Pinpoint the cell where the given text exists, returning its (X, Y) midpoint coordinate. 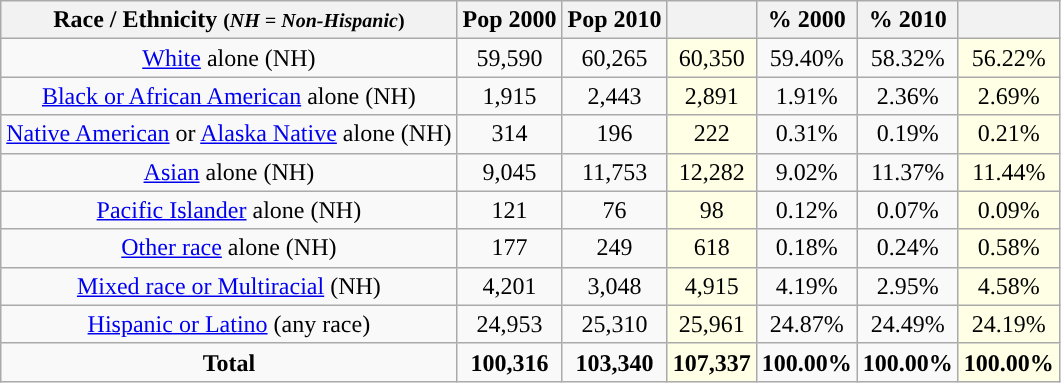
0.19% (908, 134)
76 (614, 210)
249 (614, 248)
25,310 (614, 324)
24.19% (1008, 324)
2,891 (712, 96)
9,045 (510, 172)
196 (614, 134)
107,337 (712, 362)
4,201 (510, 286)
0.24% (908, 248)
9.02% (806, 172)
0.58% (1008, 248)
12,282 (712, 172)
Hispanic or Latino (any race) (229, 324)
2.69% (1008, 96)
White alone (NH) (229, 58)
24,953 (510, 324)
Pop 2000 (510, 20)
% 2000 (806, 20)
2,443 (614, 96)
Mixed race or Multiracial (NH) (229, 286)
3,048 (614, 286)
% 2010 (908, 20)
24.87% (806, 324)
24.49% (908, 324)
222 (712, 134)
60,350 (712, 58)
0.31% (806, 134)
0.21% (1008, 134)
Native American or Alaska Native alone (NH) (229, 134)
60,265 (614, 58)
4,915 (712, 286)
25,961 (712, 324)
11.44% (1008, 172)
618 (712, 248)
56.22% (1008, 58)
59,590 (510, 58)
0.18% (806, 248)
100,316 (510, 362)
58.32% (908, 58)
98 (712, 210)
0.09% (1008, 210)
2.36% (908, 96)
0.12% (806, 210)
0.07% (908, 210)
Pacific Islander alone (NH) (229, 210)
103,340 (614, 362)
11,753 (614, 172)
314 (510, 134)
Total (229, 362)
59.40% (806, 58)
Pop 2010 (614, 20)
4.19% (806, 286)
11.37% (908, 172)
121 (510, 210)
Black or African American alone (NH) (229, 96)
Asian alone (NH) (229, 172)
1,915 (510, 96)
Other race alone (NH) (229, 248)
1.91% (806, 96)
2.95% (908, 286)
4.58% (1008, 286)
177 (510, 248)
Race / Ethnicity (NH = Non-Hispanic) (229, 20)
